Find where the given text appears and provide that cell's center as [X, Y] coordinate. 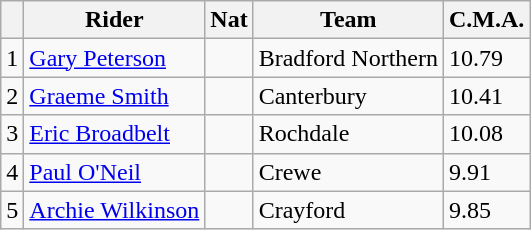
Canterbury [348, 96]
Archie Wilkinson [114, 210]
3 [12, 134]
5 [12, 210]
9.91 [487, 172]
C.M.A. [487, 20]
Nat [229, 20]
1 [12, 58]
4 [12, 172]
10.41 [487, 96]
10.79 [487, 58]
Rider [114, 20]
Gary Peterson [114, 58]
Team [348, 20]
Eric Broadbelt [114, 134]
Graeme Smith [114, 96]
Paul O'Neil [114, 172]
10.08 [487, 134]
2 [12, 96]
Crewe [348, 172]
Rochdale [348, 134]
Crayford [348, 210]
Bradford Northern [348, 58]
9.85 [487, 210]
